Locate the cell with the specified text and output its [X, Y] center coordinate. 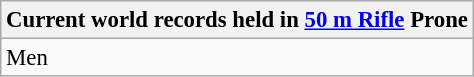
Men [238, 58]
Current world records held in 50 m Rifle Prone [238, 20]
